Return the (x, y) coordinate for the center point of the cell that contains the specified text.  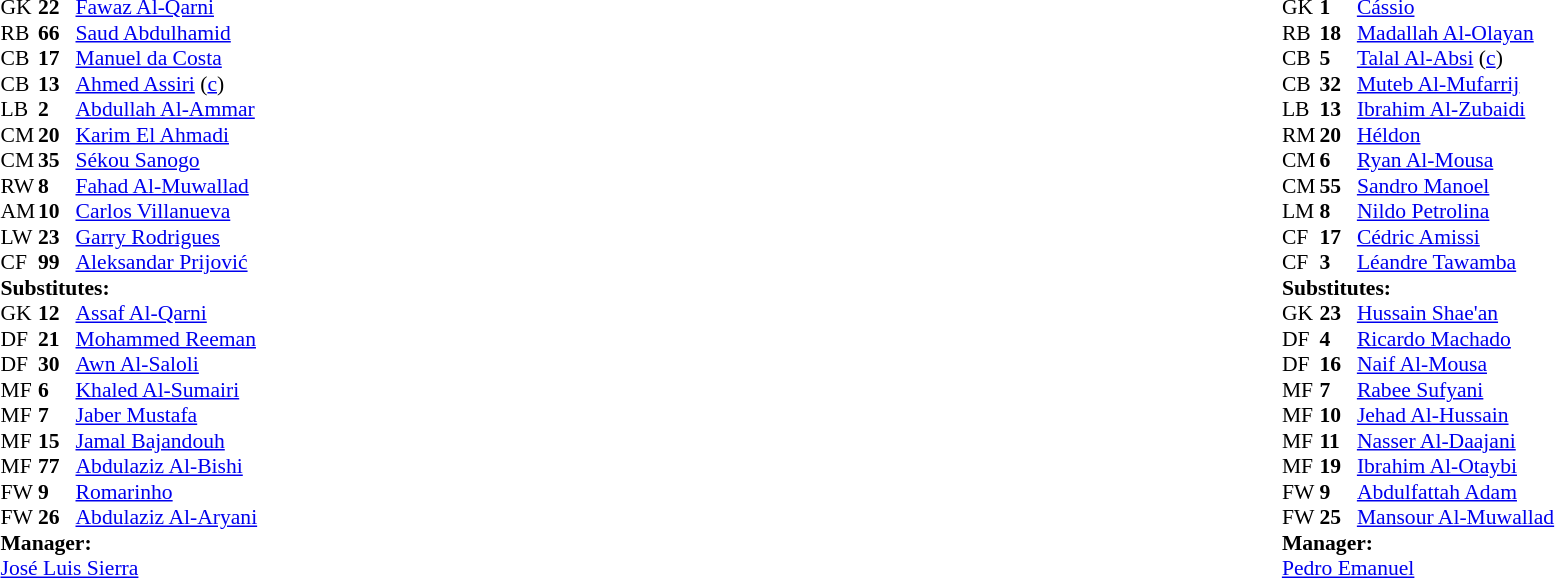
15 (57, 441)
Garry Rodrigues (167, 237)
Mohammed Reeman (167, 339)
55 (1338, 186)
AM (19, 211)
Abdulfattah Adam (1456, 492)
LW (19, 237)
Karim El Ahmadi (167, 135)
RM (1301, 135)
Héldon (1456, 135)
Khaled Al-Sumairi (167, 390)
2 (57, 109)
Sandro Manoel (1456, 186)
Rabee Sufyani (1456, 390)
Sékou Sanogo (167, 161)
Jamal Bajandouh (167, 441)
Assaf Al-Qarni (167, 313)
Jaber Mustafa (167, 415)
RW (19, 186)
Ibrahim Al-Otaybi (1456, 467)
Jehad Al-Hussain (1456, 415)
19 (1338, 467)
Muteb Al-Mufarrij (1456, 84)
Ryan Al-Mousa (1456, 161)
Abdulaziz Al-Bishi (167, 467)
Manuel da Costa (167, 59)
Abdullah Al-Ammar (167, 109)
5 (1338, 59)
Madallah Al-Olayan (1456, 33)
Nildo Petrolina (1456, 211)
Léandre Tawamba (1456, 263)
Hussain Shae'an (1456, 313)
77 (57, 467)
Nasser Al-Daajani (1456, 441)
Romarinho (167, 492)
Abdulaziz Al-Aryani (167, 517)
16 (1338, 365)
26 (57, 517)
4 (1338, 339)
18 (1338, 33)
11 (1338, 441)
21 (57, 339)
Saud Abdulhamid (167, 33)
LM (1301, 211)
Ibrahim Al-Zubaidi (1456, 109)
Aleksandar Prijović (167, 263)
Carlos Villanueva (167, 211)
Fahad Al-Muwallad (167, 186)
66 (57, 33)
99 (57, 263)
Ricardo Machado (1456, 339)
Ahmed Assiri (c) (167, 84)
Awn Al-Saloli (167, 365)
35 (57, 161)
32 (1338, 84)
25 (1338, 517)
Talal Al-Absi (c) (1456, 59)
12 (57, 313)
Mansour Al-Muwallad (1456, 517)
Cédric Amissi (1456, 237)
Naif Al-Mousa (1456, 365)
30 (57, 365)
3 (1338, 263)
